Identify which cell holds the provided text, then report its (x, y) central coordinate. 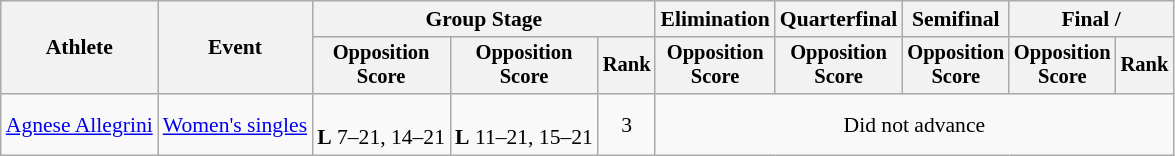
L 11–21, 15–21 (524, 124)
L 7–21, 14–21 (381, 124)
Group Stage (484, 19)
Did not advance (914, 124)
3 (627, 124)
Semifinal (956, 19)
Event (235, 48)
Agnese Allegrini (80, 124)
Quarterfinal (839, 19)
Athlete (80, 48)
Final / (1091, 19)
Women's singles (235, 124)
Elimination (714, 19)
